From the cell containing the given text, extract its center point as [X, Y] coordinate. 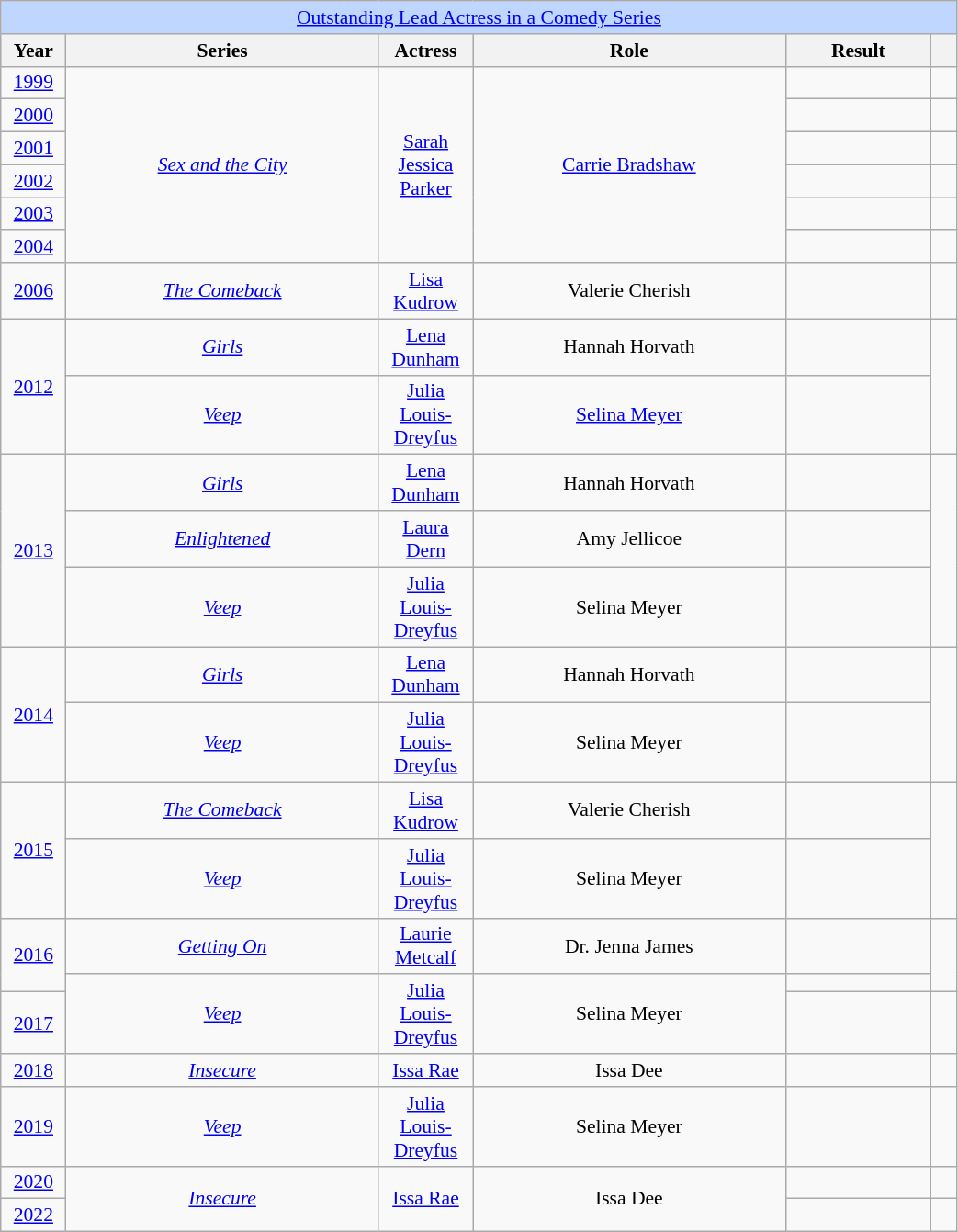
2003 [33, 214]
2018 [33, 1070]
2013 [33, 551]
2022 [33, 1215]
Dr. Jenna James [629, 946]
Result [858, 51]
2014 [33, 715]
Sarah Jessica Parker [425, 164]
Carrie Bradshaw [629, 164]
2004 [33, 247]
Series [222, 51]
Actress [425, 51]
1999 [33, 83]
2002 [33, 181]
2017 [33, 1023]
2016 [33, 955]
Role [629, 51]
Outstanding Lead Actress in a Comedy Series [479, 17]
2019 [33, 1126]
Laura Dern [425, 538]
2006 [33, 290]
2015 [33, 851]
2000 [33, 116]
Getting On [222, 946]
2020 [33, 1182]
Laurie Metcalf [425, 946]
2001 [33, 149]
Amy Jellicoe [629, 538]
Sex and the City [222, 164]
2012 [33, 387]
Enlightened [222, 538]
Year [33, 51]
